Provide the [x, y] coordinate of the cell's center where the given text is located.  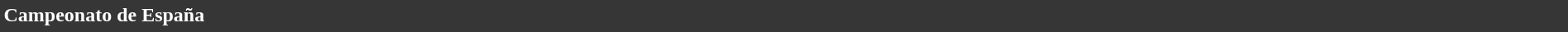
Campeonato de España [784, 15]
